Return the (x, y) coordinate for the center point of the cell that contains the specified text.  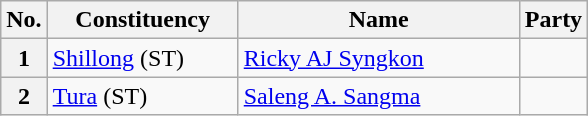
Ricky AJ Syngkon (378, 58)
Tura (ST) (142, 96)
No. (24, 20)
Name (378, 20)
2 (24, 96)
Saleng A. Sangma (378, 96)
Shillong (ST) (142, 58)
Party (553, 20)
Constituency (142, 20)
1 (24, 58)
